Locate the cell with the specified text and output its [x, y] center coordinate. 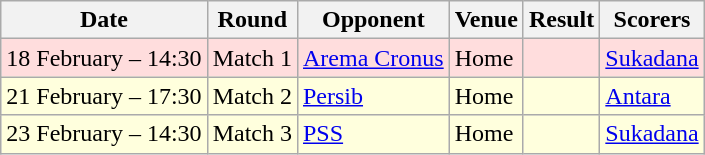
Antara [652, 96]
23 February – 14:30 [104, 134]
Result [561, 20]
Match 2 [252, 96]
Match 1 [252, 58]
Scorers [652, 20]
Date [104, 20]
Venue [486, 20]
Opponent [373, 20]
Round [252, 20]
21 February – 17:30 [104, 96]
18 February – 14:30 [104, 58]
PSS [373, 134]
Arema Cronus [373, 58]
Match 3 [252, 134]
Persib [373, 96]
